Extract the (X, Y) coordinate from the center of the cell holding the provided text.  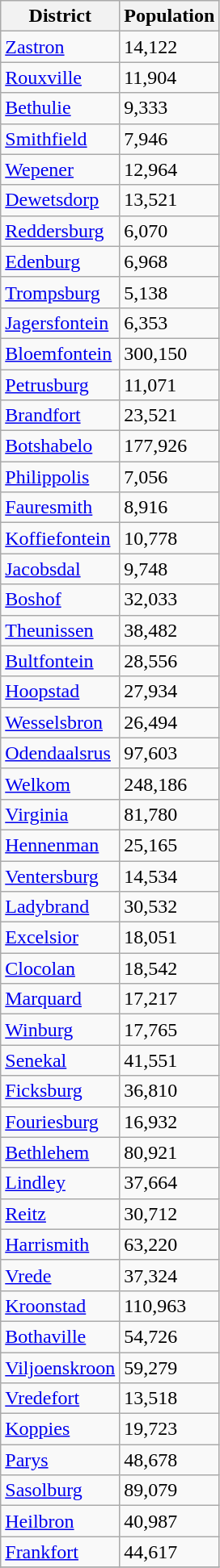
14,534 (170, 876)
Vrede (60, 1275)
Parys (60, 1460)
110,963 (170, 1306)
Zastron (60, 47)
Rouxville (60, 77)
11,904 (170, 77)
48,678 (170, 1460)
Brandfort (60, 416)
District (60, 16)
Wesselsbron (60, 722)
59,279 (170, 1368)
Hennenman (60, 845)
300,150 (170, 353)
17,765 (170, 1030)
Welkom (60, 784)
Edenburg (60, 261)
38,482 (170, 630)
7,946 (170, 139)
Jagersfontein (60, 323)
23,521 (170, 416)
9,333 (170, 108)
Bethlehem (60, 1152)
17,217 (170, 999)
Boshof (60, 600)
Koffiefontein (60, 538)
Ficksburg (60, 1091)
Reddersburg (60, 231)
81,780 (170, 814)
37,664 (170, 1183)
Bethulie (60, 108)
6,968 (170, 261)
Heilbron (60, 1521)
27,934 (170, 692)
Senekal (60, 1060)
Smithfield (60, 139)
Hoopstad (60, 692)
10,778 (170, 538)
Population (170, 16)
Odendaalsrus (60, 753)
7,056 (170, 477)
16,932 (170, 1122)
Bothaville (60, 1336)
Fauresmith (60, 508)
Petrusburg (60, 385)
Reitz (60, 1214)
Dewetsdorp (60, 200)
Trompsburg (60, 292)
Bultfontein (60, 661)
8,916 (170, 508)
28,556 (170, 661)
Bloemfontein (60, 353)
Winburg (60, 1030)
6,353 (170, 323)
Botshabelo (60, 446)
41,551 (170, 1060)
13,521 (170, 200)
63,220 (170, 1244)
30,712 (170, 1214)
5,138 (170, 292)
Harrismith (60, 1244)
14,122 (170, 47)
Sasolburg (60, 1491)
Viljoenskroon (60, 1368)
6,070 (170, 231)
Fouriesburg (60, 1122)
19,723 (170, 1429)
13,518 (170, 1399)
37,324 (170, 1275)
25,165 (170, 845)
18,542 (170, 968)
54,726 (170, 1336)
Ventersburg (60, 876)
18,051 (170, 938)
30,532 (170, 907)
26,494 (170, 722)
12,964 (170, 169)
Koppies (60, 1429)
Excelsior (60, 938)
9,748 (170, 569)
177,926 (170, 446)
Theunissen (60, 630)
Vredefort (60, 1399)
Jacobsdal (60, 569)
80,921 (170, 1152)
Frankfort (60, 1552)
11,071 (170, 385)
Wepener (60, 169)
32,033 (170, 600)
36,810 (170, 1091)
Kroonstad (60, 1306)
97,603 (170, 753)
Lindley (60, 1183)
44,617 (170, 1552)
Philippolis (60, 477)
Clocolan (60, 968)
248,186 (170, 784)
Ladybrand (60, 907)
Virginia (60, 814)
89,079 (170, 1491)
Marquard (60, 999)
40,987 (170, 1521)
